Extract the [X, Y] coordinate from the center of the cell holding the provided text.  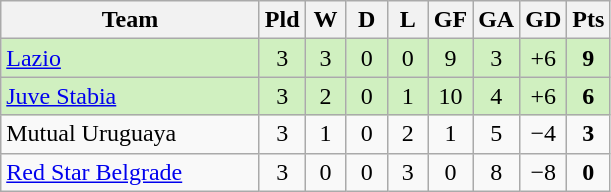
GA [496, 20]
−4 [544, 134]
D [366, 20]
Red Star Belgrade [130, 172]
W [326, 20]
10 [450, 96]
GD [544, 20]
Team [130, 20]
5 [496, 134]
Pld [282, 20]
Juve Stabia [130, 96]
8 [496, 172]
Mutual Uruguaya [130, 134]
6 [588, 96]
−8 [544, 172]
Pts [588, 20]
Lazio [130, 58]
L [408, 20]
4 [496, 96]
GF [450, 20]
